Search for the cell housing the specified text and yield its (X, Y) center coordinate. 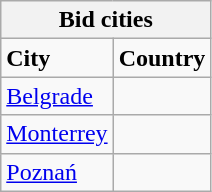
Country (162, 58)
Belgrade (57, 96)
Poznań (57, 172)
City (57, 58)
Bid cities (106, 20)
Monterrey (57, 134)
